Locate the cell with the specified text and output its [X, Y] center coordinate. 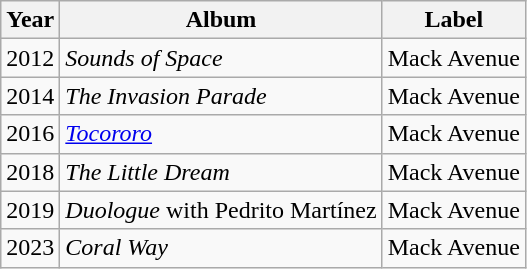
Label [454, 20]
2019 [30, 210]
2014 [30, 96]
2023 [30, 248]
Year [30, 20]
The Little Dream [221, 172]
2018 [30, 172]
The Invasion Parade [221, 96]
2012 [30, 58]
Album [221, 20]
Duologue with Pedrito Martínez [221, 210]
2016 [30, 134]
Coral Way [221, 248]
Tocororo [221, 134]
Sounds of Space [221, 58]
